Pinpoint the cell where the given text exists, returning its (x, y) midpoint coordinate. 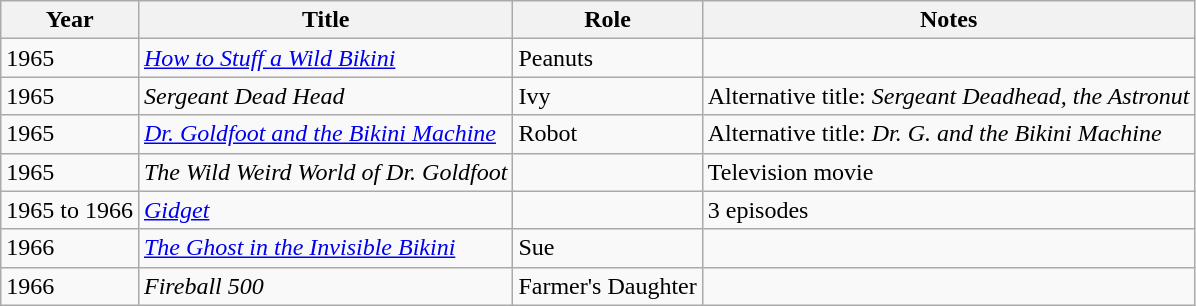
Year (70, 20)
Farmer's Daughter (608, 286)
How to Stuff a Wild Bikini (325, 58)
1965 to 1966 (70, 210)
Dr. Goldfoot and the Bikini Machine (325, 134)
3 episodes (948, 210)
Television movie (948, 172)
Fireball 500 (325, 286)
Ivy (608, 96)
Peanuts (608, 58)
Title (325, 20)
Robot (608, 134)
Sergeant Dead Head (325, 96)
Alternative title: Sergeant Deadhead, the Astronut (948, 96)
Gidget (325, 210)
Alternative title: Dr. G. and the Bikini Machine (948, 134)
Role (608, 20)
Sue (608, 248)
The Ghost in the Invisible Bikini (325, 248)
Notes (948, 20)
The Wild Weird World of Dr. Goldfoot (325, 172)
